For the text-containing cell, return its midpoint in (x, y) coordinate format. 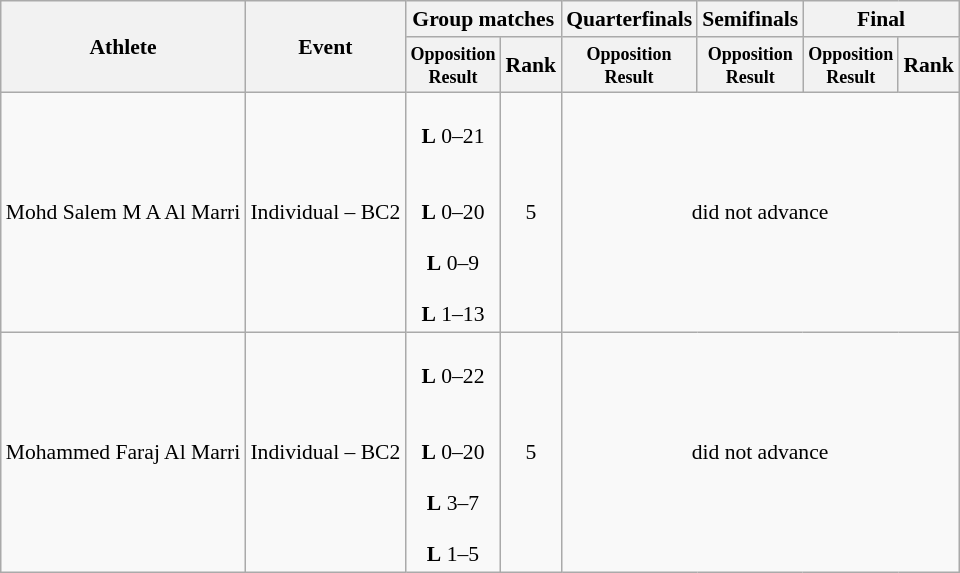
Semifinals (750, 19)
Athlete (124, 47)
Quarterfinals (629, 19)
Mohammed Faraj Al Marri (124, 453)
Event (325, 47)
Final (881, 19)
Mohd Salem M A Al Marri (124, 213)
L 0–22 L 0–20 L 3–7 L 1–5 (452, 453)
L 0–21 L 0–20 L 0–9 L 1–13 (452, 213)
Group matches (483, 19)
